Detect which cell encompasses the target text, then output its [x, y] center coordinate. 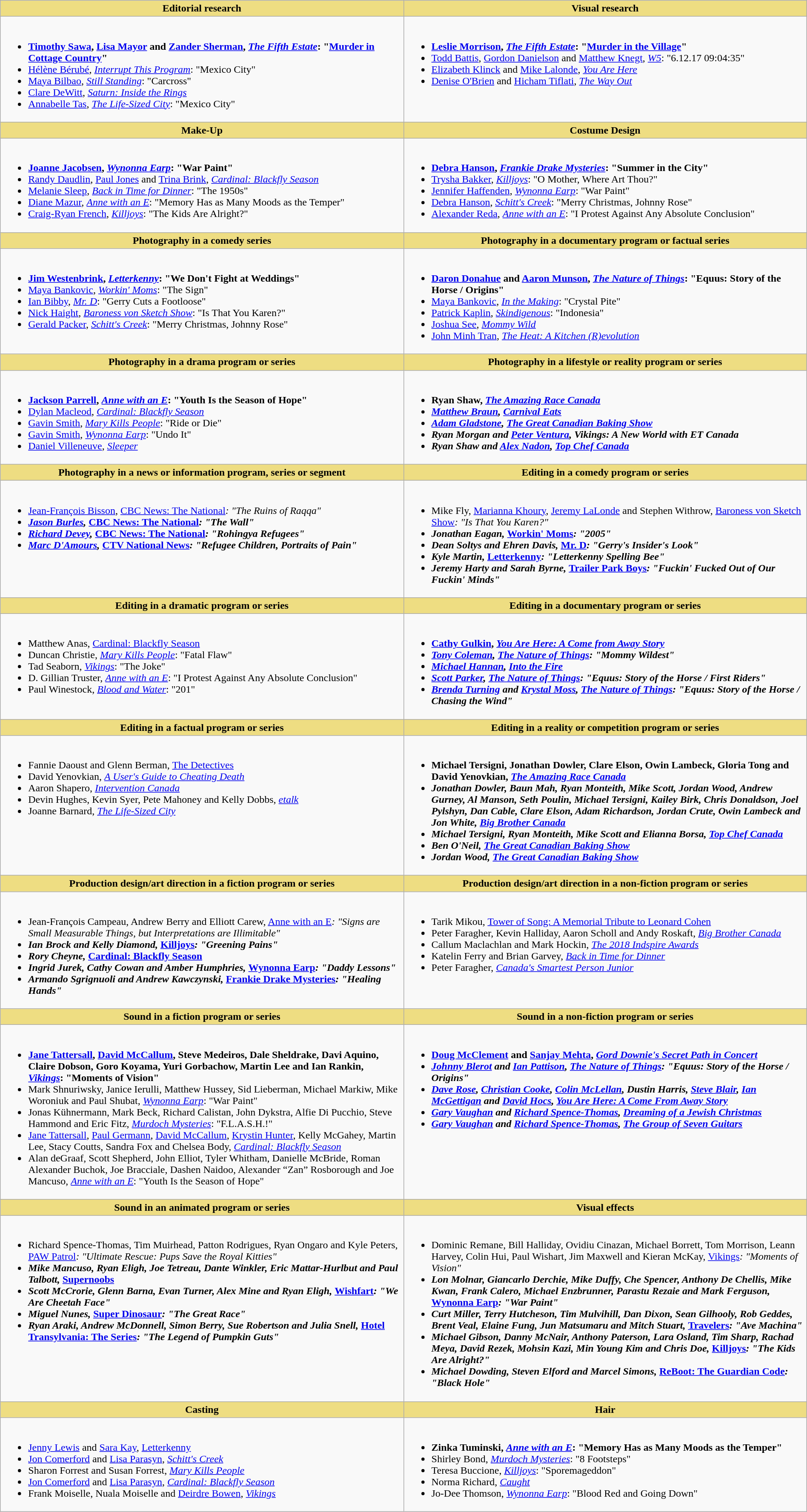
Casting [202, 1409]
Production design/art direction in a non-fiction program or series [605, 884]
Costume Design [605, 130]
Editing in a factual program or series [202, 727]
Sound in a non-fiction program or series [605, 1017]
Hair [605, 1409]
Photography in a documentary program or factual series [605, 240]
Visual effects [605, 1207]
Photography in a news or information program, series or segment [202, 472]
Editorial research [202, 9]
Editing in a comedy program or series [605, 472]
Sound in an animated program or series [202, 1207]
Visual research [605, 9]
Editing in a dramatic program or series [202, 605]
Production design/art direction in a fiction program or series [202, 884]
Photography in a comedy series [202, 240]
Make-Up [202, 130]
Editing in a reality or competition program or series [605, 727]
Photography in a lifestyle or reality program or series [605, 362]
Editing in a documentary program or series [605, 605]
Photography in a drama program or series [202, 362]
Sound in a fiction program or series [202, 1017]
